Search for the cell housing the specified text and yield its [x, y] center coordinate. 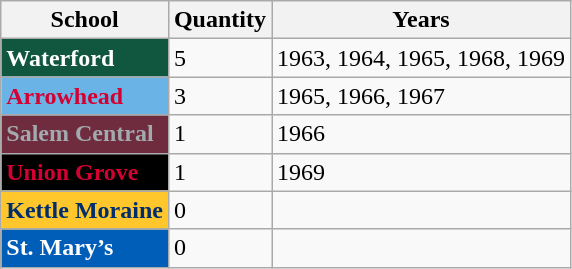
3 [220, 96]
St. Mary’s [85, 248]
1966 [422, 134]
School [85, 20]
1963, 1964, 1965, 1968, 1969 [422, 58]
Kettle Moraine [85, 210]
1965, 1966, 1967 [422, 96]
Salem Central [85, 134]
Quantity [220, 20]
Arrowhead [85, 96]
Years [422, 20]
5 [220, 58]
1969 [422, 172]
Union Grove [85, 172]
Waterford [85, 58]
